Pinpoint the cell where the given text exists, returning its (x, y) midpoint coordinate. 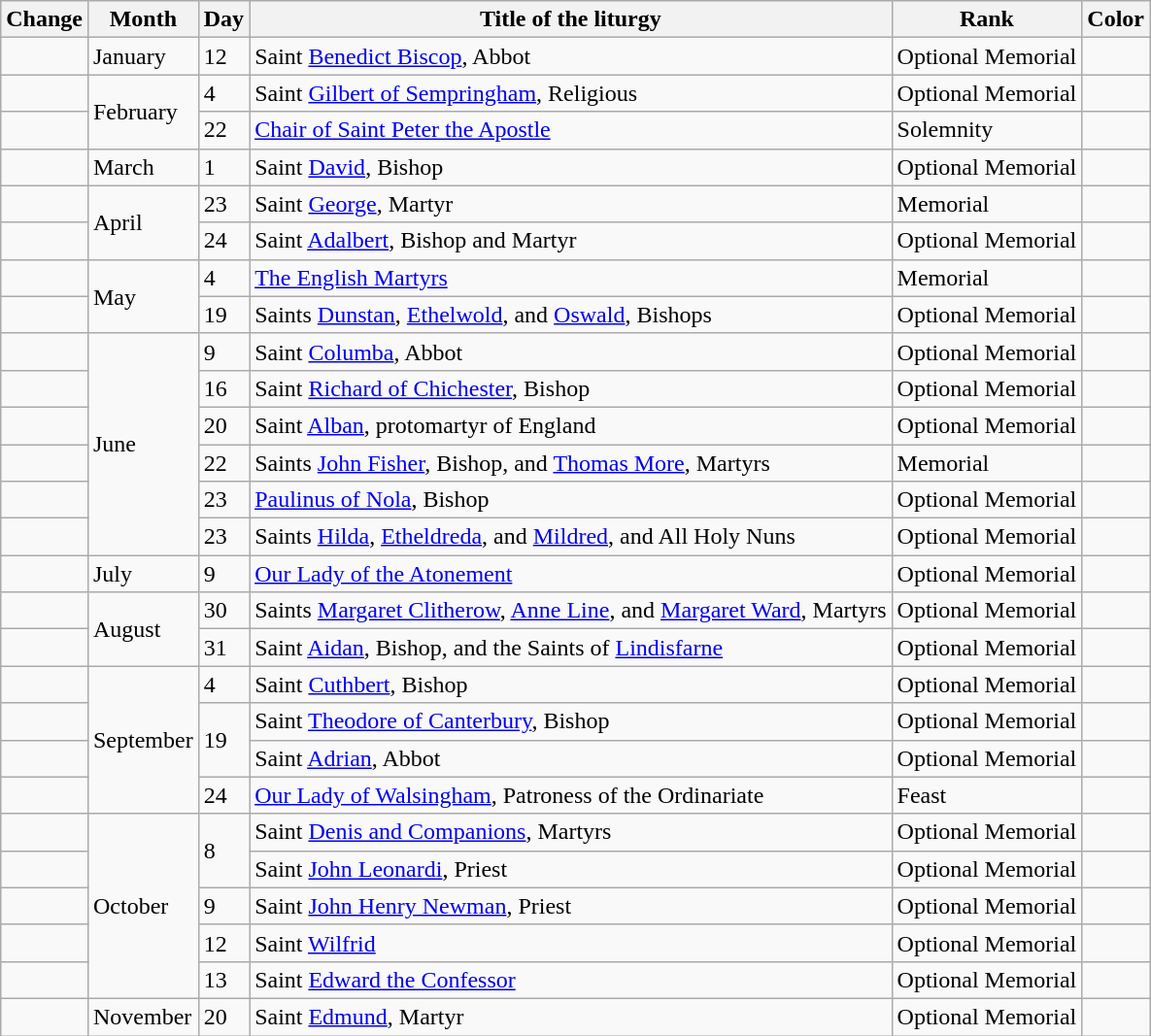
1 (223, 167)
8 (223, 851)
Saints Dunstan, Ethelwold, and Oswald, Bishops (571, 315)
Saint Edmund, Martyr (571, 1017)
Saint Edward the Confessor (571, 980)
September (143, 740)
Saint Denis and Companions, Martyrs (571, 832)
Saint John Henry Newman, Priest (571, 906)
April (143, 222)
Paulinus of Nola, Bishop (571, 500)
January (143, 56)
Saint Wilfrid (571, 943)
Saint David, Bishop (571, 167)
Saint Alban, protomartyr of England (571, 425)
Saint Columba, Abbot (571, 351)
June (143, 444)
Feast (987, 795)
Day (223, 19)
October (143, 906)
Month (143, 19)
Color (1116, 19)
Saint Richard of Chichester, Bishop (571, 388)
February (143, 112)
Change (45, 19)
30 (223, 611)
13 (223, 980)
Chair of Saint Peter the Apostle (571, 130)
Our Lady of Walsingham, Patroness of the Ordinariate (571, 795)
The English Martyrs (571, 278)
Title of the liturgy (571, 19)
Saint Adrian, Abbot (571, 758)
Saint Adalbert, Bishop and Martyr (571, 241)
May (143, 296)
Saints Hilda, Etheldreda, and Mildred, and All Holy Nuns (571, 537)
July (143, 574)
Saints John Fisher, Bishop, and Thomas More, Martyrs (571, 463)
Saint John Leonardi, Priest (571, 869)
Solemnity (987, 130)
March (143, 167)
Saint Benedict Biscop, Abbot (571, 56)
Saint Cuthbert, Bishop (571, 685)
31 (223, 648)
August (143, 629)
November (143, 1017)
Saint Aidan, Bishop, and the Saints of Lindisfarne (571, 648)
Saints Margaret Clitherow, Anne Line, and Margaret Ward, Martyrs (571, 611)
Our Lady of the Atonement (571, 574)
Rank (987, 19)
Saint Gilbert of Sempringham, Religious (571, 93)
Saint George, Martyr (571, 204)
16 (223, 388)
Saint Theodore of Canterbury, Bishop (571, 721)
